For the text-containing cell, return its midpoint in [x, y] coordinate format. 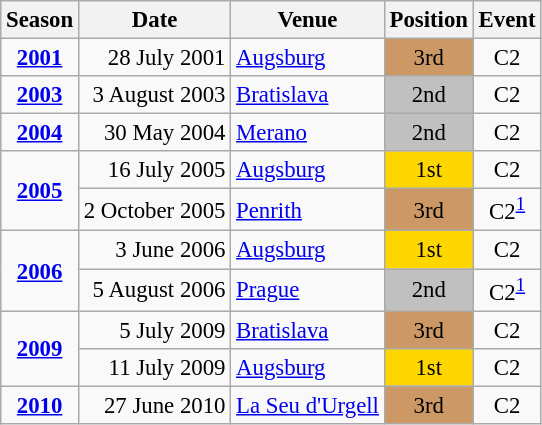
Event [507, 20]
Prague [308, 290]
3 August 2003 [154, 95]
2005 [40, 191]
2003 [40, 95]
2004 [40, 133]
5 July 2009 [154, 330]
2009 [40, 348]
11 July 2009 [154, 367]
2006 [40, 271]
Venue [308, 20]
27 June 2010 [154, 405]
Merano [308, 133]
2001 [40, 58]
5 August 2006 [154, 290]
Date [154, 20]
2010 [40, 405]
30 May 2004 [154, 133]
16 July 2005 [154, 170]
La Seu d'Urgell [308, 405]
Position [428, 20]
2 October 2005 [154, 210]
3 June 2006 [154, 250]
Season [40, 20]
28 July 2001 [154, 58]
Penrith [308, 210]
